Return the [x, y] coordinate for the center point of the cell that contains the specified text.  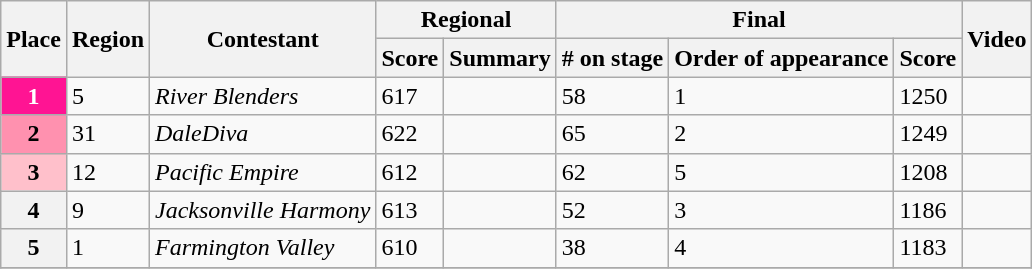
Pacific Empire [263, 172]
Contestant [263, 39]
62 [612, 172]
612 [410, 172]
1250 [928, 96]
Regional [466, 20]
Video [997, 39]
1208 [928, 172]
52 [612, 210]
38 [612, 248]
# on stage [612, 58]
31 [108, 134]
65 [612, 134]
622 [410, 134]
Order of appearance [782, 58]
Final [759, 20]
DaleDiva [263, 134]
1249 [928, 134]
613 [410, 210]
12 [108, 172]
1186 [928, 210]
Summary [500, 58]
1183 [928, 248]
58 [612, 96]
Farmington Valley [263, 248]
9 [108, 210]
River Blenders [263, 96]
610 [410, 248]
Jacksonville Harmony [263, 210]
Region [108, 39]
Place [34, 39]
617 [410, 96]
